Determine the (X, Y) coordinate at the center of the cell enclosing the given text.  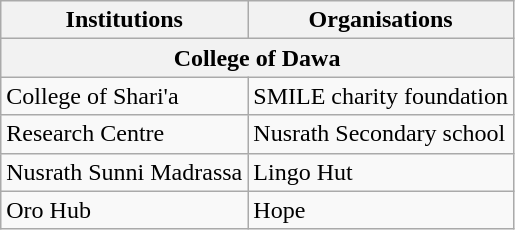
Nusrath Sunni Madrassa (124, 172)
Lingo Hut (381, 172)
Organisations (381, 20)
Research Centre (124, 134)
College of Dawa (258, 58)
Institutions (124, 20)
Hope (381, 210)
College of Shari'a (124, 96)
SMILE charity foundation (381, 96)
Oro Hub (124, 210)
Nusrath Secondary school (381, 134)
